Pinpoint the cell where the given text exists, returning its (X, Y) midpoint coordinate. 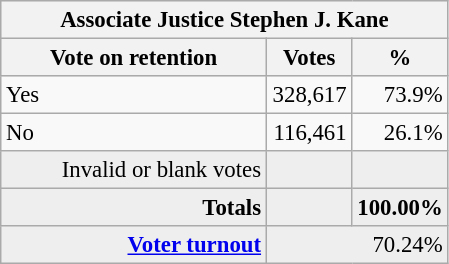
Voter turnout (134, 245)
Totals (134, 208)
70.24% (357, 245)
116,461 (309, 133)
No (134, 133)
Yes (134, 95)
% (400, 58)
Invalid or blank votes (134, 170)
100.00% (400, 208)
328,617 (309, 95)
Votes (309, 58)
Vote on retention (134, 58)
Associate Justice Stephen J. Kane (224, 20)
26.1% (400, 133)
73.9% (400, 95)
